Pinpoint the cell where the given text exists, returning its (X, Y) midpoint coordinate. 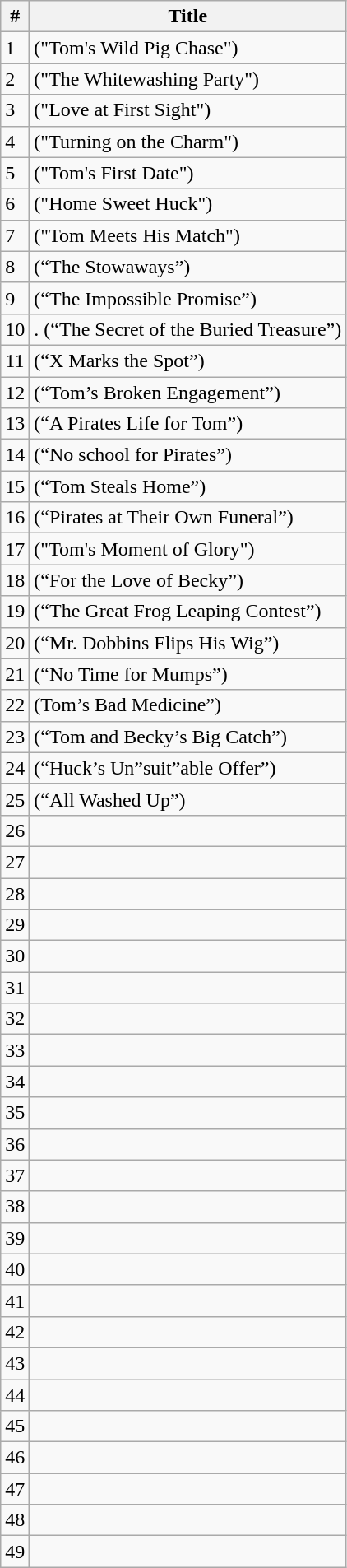
17 (15, 549)
39 (15, 1238)
41 (15, 1300)
(“The Stowaways”) (187, 267)
25 (15, 799)
11 (15, 361)
(“X Marks the Spot”) (187, 361)
32 (15, 1019)
16 (15, 518)
2 (15, 79)
6 (15, 204)
(“Tom Steals Home”) (187, 486)
9 (15, 298)
1 (15, 48)
37 (15, 1175)
19 (15, 612)
("Turning on the Charm") (187, 142)
(“Pirates at Their Own Funeral”) (187, 518)
("Love at First Sight") (187, 110)
(“Huck’s Un”suit”able Offer”) (187, 768)
(“The Great Frog Leaping Contest”) (187, 612)
(“For the Love of Becky”) (187, 580)
42 (15, 1332)
21 (15, 674)
("Home Sweet Huck") (187, 204)
("Tom's Moment of Glory") (187, 549)
# (15, 16)
12 (15, 393)
23 (15, 737)
8 (15, 267)
(“No Time for Mumps”) (187, 674)
44 (15, 1395)
("The Whitewashing Party") (187, 79)
31 (15, 988)
45 (15, 1426)
Title (187, 16)
3 (15, 110)
46 (15, 1458)
43 (15, 1363)
7 (15, 235)
38 (15, 1207)
(Tom’s Bad Medicine”) (187, 705)
13 (15, 424)
("Tom's Wild Pig Chase") (187, 48)
33 (15, 1050)
27 (15, 862)
34 (15, 1082)
(“A Pirates Life for Tom”) (187, 424)
14 (15, 455)
10 (15, 329)
29 (15, 925)
35 (15, 1113)
28 (15, 893)
30 (15, 956)
47 (15, 1489)
("Tom's First Date") (187, 173)
(“No school for Pirates”) (187, 455)
24 (15, 768)
48 (15, 1520)
36 (15, 1144)
22 (15, 705)
5 (15, 173)
20 (15, 643)
49 (15, 1552)
4 (15, 142)
("Tom Meets His Match") (187, 235)
(“The Impossible Promise”) (187, 298)
. (“The Secret of the Buried Treasure”) (187, 329)
(“Mr. Dobbins Flips His Wig”) (187, 643)
(“Tom’s Broken Engagement”) (187, 393)
(“All Washed Up”) (187, 799)
15 (15, 486)
(“Tom and Becky’s Big Catch”) (187, 737)
40 (15, 1269)
26 (15, 831)
18 (15, 580)
